Detect which cell encompasses the target text, then output its (X, Y) center coordinate. 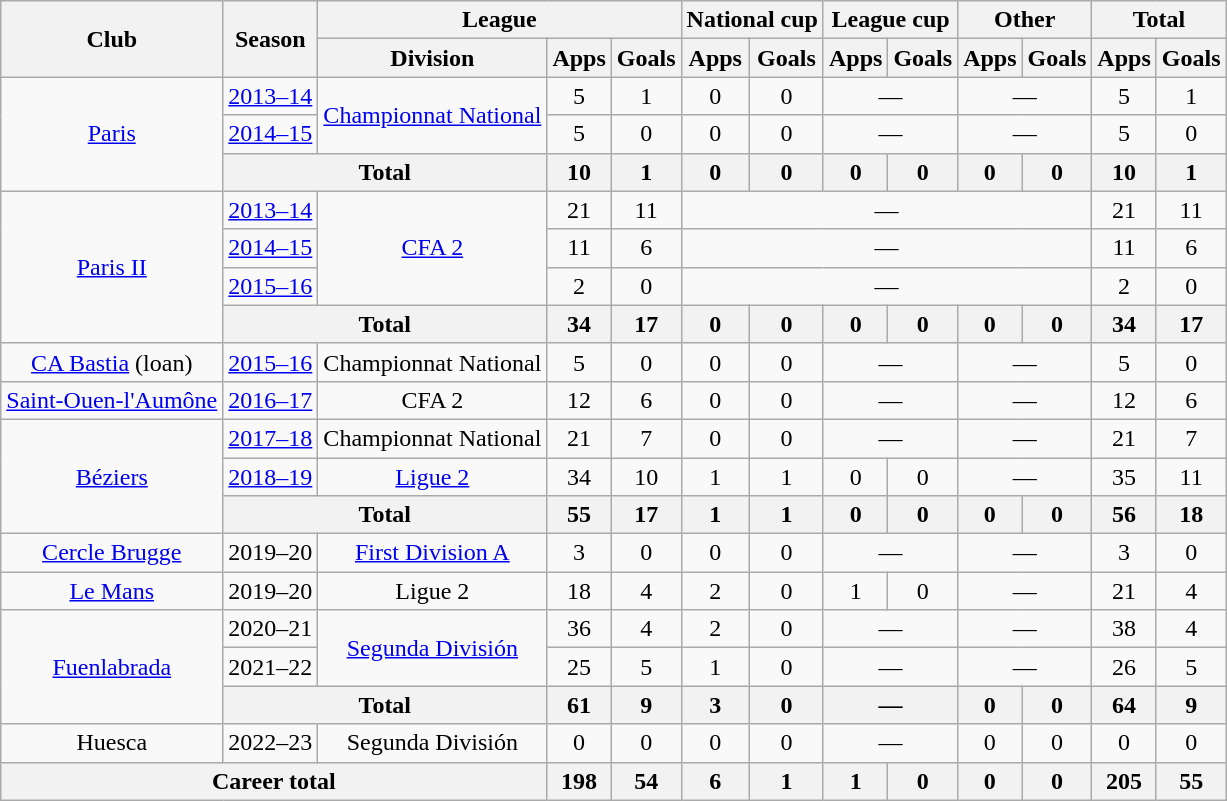
198 (579, 781)
CA Bastia (loan) (112, 362)
Le Mans (112, 591)
35 (1124, 477)
Cercle Brugge (112, 553)
Paris II (112, 267)
2018–19 (270, 477)
First Division A (432, 553)
Huesca (112, 743)
54 (646, 781)
Béziers (112, 476)
36 (579, 629)
2017–18 (270, 438)
25 (579, 667)
56 (1124, 515)
Career total (274, 781)
Club (112, 39)
Saint-Ouen-l'Aumône (112, 400)
26 (1124, 667)
2020–21 (270, 629)
Season (270, 39)
Division (432, 58)
61 (579, 705)
205 (1124, 781)
National cup (752, 20)
Paris (112, 134)
2016–17 (270, 400)
2021–22 (270, 667)
Other (1025, 20)
League cup (890, 20)
38 (1124, 629)
League (500, 20)
Fuenlabrada (112, 667)
2022–23 (270, 743)
64 (1124, 705)
